Locate the cell with the specified text and output its (x, y) center coordinate. 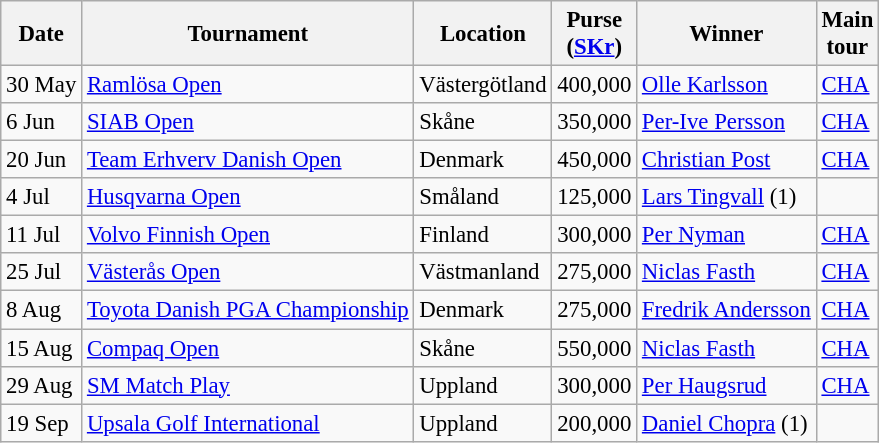
Ramlösa Open (248, 85)
Per-Ive Persson (727, 122)
Maintour (848, 34)
Per Haugsrud (727, 385)
Date (42, 34)
Team Erhverv Danish Open (248, 160)
400,000 (594, 85)
125,000 (594, 197)
350,000 (594, 122)
550,000 (594, 348)
8 Aug (42, 310)
Daniel Chopra (1) (727, 423)
Winner (727, 34)
SM Match Play (248, 385)
Compaq Open (248, 348)
Volvo Finnish Open (248, 235)
15 Aug (42, 348)
Finland (483, 235)
SIAB Open (248, 122)
Toyota Danish PGA Championship (248, 310)
25 Jul (42, 273)
Location (483, 34)
19 Sep (42, 423)
Tournament (248, 34)
29 Aug (42, 385)
6 Jun (42, 122)
Fredrik Andersson (727, 310)
Västergötland (483, 85)
4 Jul (42, 197)
Småland (483, 197)
200,000 (594, 423)
Husqvarna Open (248, 197)
Purse(SKr) (594, 34)
Christian Post (727, 160)
450,000 (594, 160)
Upsala Golf International (248, 423)
Olle Karlsson (727, 85)
Lars Tingvall (1) (727, 197)
11 Jul (42, 235)
Per Nyman (727, 235)
30 May (42, 85)
Västmanland (483, 273)
20 Jun (42, 160)
Västerås Open (248, 273)
